Return the [X, Y] coordinate for the center point of the cell that contains the specified text.  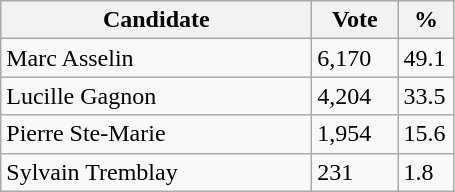
6,170 [355, 58]
1.8 [426, 172]
49.1 [426, 58]
Lucille Gagnon [156, 96]
Pierre Ste-Marie [156, 134]
Vote [355, 20]
Marc Asselin [156, 58]
231 [355, 172]
4,204 [355, 96]
1,954 [355, 134]
Candidate [156, 20]
Sylvain Tremblay [156, 172]
% [426, 20]
15.6 [426, 134]
33.5 [426, 96]
